Return [x, y] of the center of cell containing provided text 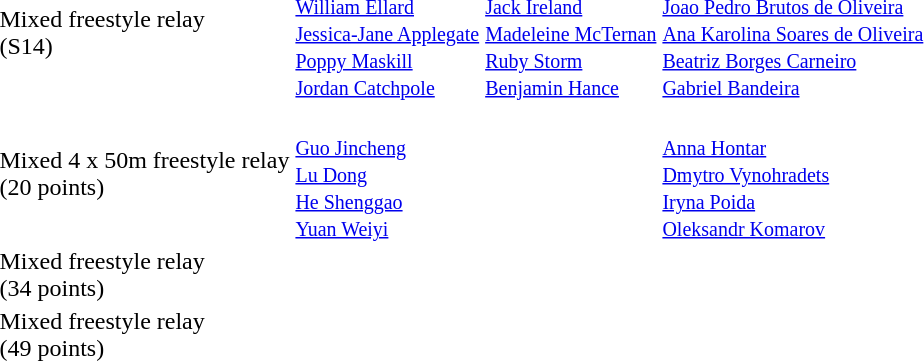
Guo JinchengLu Dong He ShenggaoYuan Weiyi [388, 174]
